Detect which cell encompasses the target text, then output its [x, y] center coordinate. 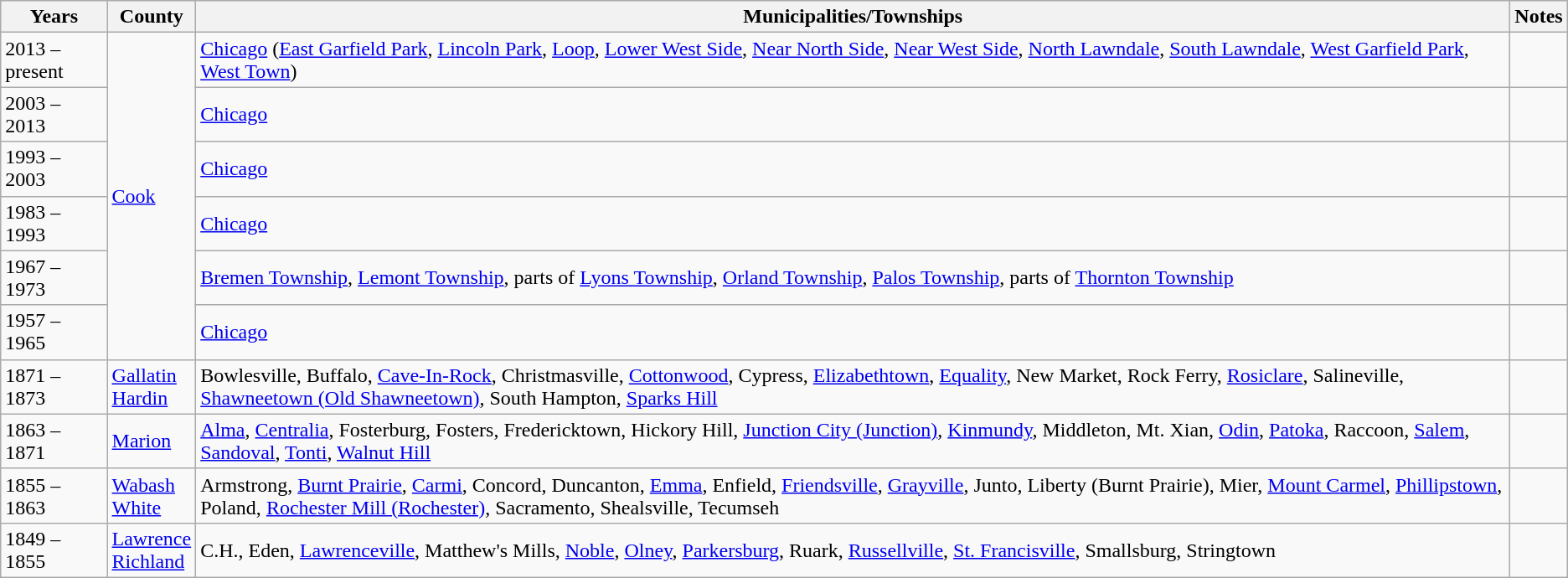
1983 – 1993 [54, 223]
Municipalities/Townships [853, 17]
Marion [152, 441]
Years [54, 17]
1863 – 1871 [54, 441]
1855 – 1863 [54, 496]
1871 – 1873 [54, 387]
1849 – 1855 [54, 550]
2013 – present [54, 60]
2003 – 2013 [54, 114]
1957 – 1965 [54, 332]
GallatinHardin [152, 387]
1967 – 1973 [54, 278]
Notes [1539, 17]
C.H., Eden, Lawrenceville, Matthew's Mills, Noble, Olney, Parkersburg, Ruark, Russellville, St. Francisville, Smallsburg, Stringtown [853, 550]
Cook [152, 196]
Bremen Township, Lemont Township, parts of Lyons Township, Orland Township, Palos Township, parts of Thornton Township [853, 278]
1993 – 2003 [54, 169]
County [152, 17]
WabashWhite [152, 496]
LawrenceRichland [152, 550]
